Extract the [X, Y] coordinate from the center of the cell holding the provided text.  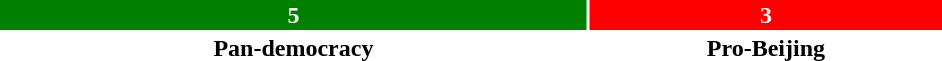
3 [766, 15]
5 [294, 15]
